Identify which cell holds the provided text, then report its [X, Y] central coordinate. 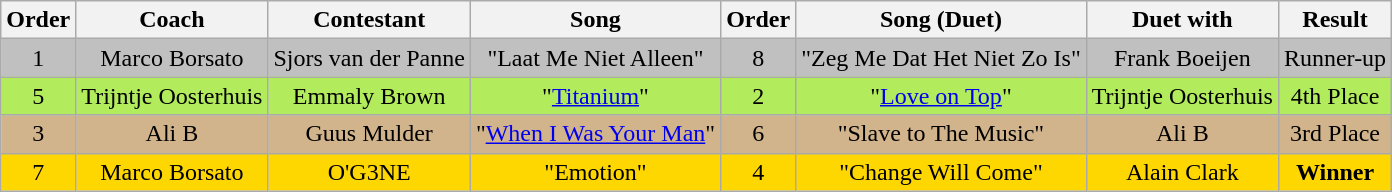
"When I Was Your Man" [595, 134]
"Zeg Me Dat Het Niet Zo Is" [942, 58]
Frank Boeijen [1182, 58]
2 [758, 96]
Guus Mulder [369, 134]
4 [758, 172]
Emmaly Brown [369, 96]
Result [1334, 20]
Song (Duet) [942, 20]
6 [758, 134]
4th Place [1334, 96]
Duet with [1182, 20]
"Titanium" [595, 96]
Alain Clark [1182, 172]
Runner-up [1334, 58]
"Emotion" [595, 172]
8 [758, 58]
"Slave to The Music" [942, 134]
3 [38, 134]
"Love on Top" [942, 96]
Sjors van der Panne [369, 58]
O'G3NE [369, 172]
3rd Place [1334, 134]
Contestant [369, 20]
Coach [172, 20]
"Laat Me Niet Alleen" [595, 58]
7 [38, 172]
Winner [1334, 172]
5 [38, 96]
"Change Will Come" [942, 172]
Song [595, 20]
1 [38, 58]
